Capture the cell that displays the provided text and extract its [x, y] central coordinate. 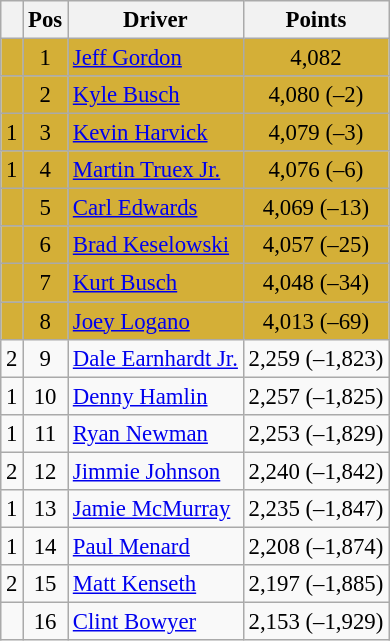
2,257 (–1,825) [316, 396]
5 [46, 208]
4,048 (–34) [316, 283]
4,082 [316, 58]
2,197 (–1,885) [316, 584]
4,079 (–3) [316, 133]
4 [46, 170]
10 [46, 396]
Dale Earnhardt Jr. [156, 358]
Paul Menard [156, 546]
8 [46, 321]
4,076 (–6) [316, 170]
4,080 (–2) [316, 95]
Kevin Harvick [156, 133]
Jeff Gordon [156, 58]
15 [46, 584]
Kyle Busch [156, 95]
Jamie McMurray [156, 509]
4,013 (–69) [316, 321]
Jimmie Johnson [156, 471]
9 [46, 358]
3 [46, 133]
Clint Bowyer [156, 621]
Martin Truex Jr. [156, 170]
Brad Keselowski [156, 245]
6 [46, 245]
2,235 (–1,847) [316, 509]
Matt Kenseth [156, 584]
11 [46, 433]
Driver [156, 20]
4,069 (–13) [316, 208]
Joey Logano [156, 321]
Pos [46, 20]
Points [316, 20]
Carl Edwards [156, 208]
2,253 (–1,829) [316, 433]
12 [46, 471]
14 [46, 546]
2,153 (–1,929) [316, 621]
2,240 (–1,842) [316, 471]
4,057 (–25) [316, 245]
2,208 (–1,874) [316, 546]
2,259 (–1,823) [316, 358]
7 [46, 283]
16 [46, 621]
Ryan Newman [156, 433]
13 [46, 509]
Denny Hamlin [156, 396]
Kurt Busch [156, 283]
